Return [x, y] of the center of cell containing provided text 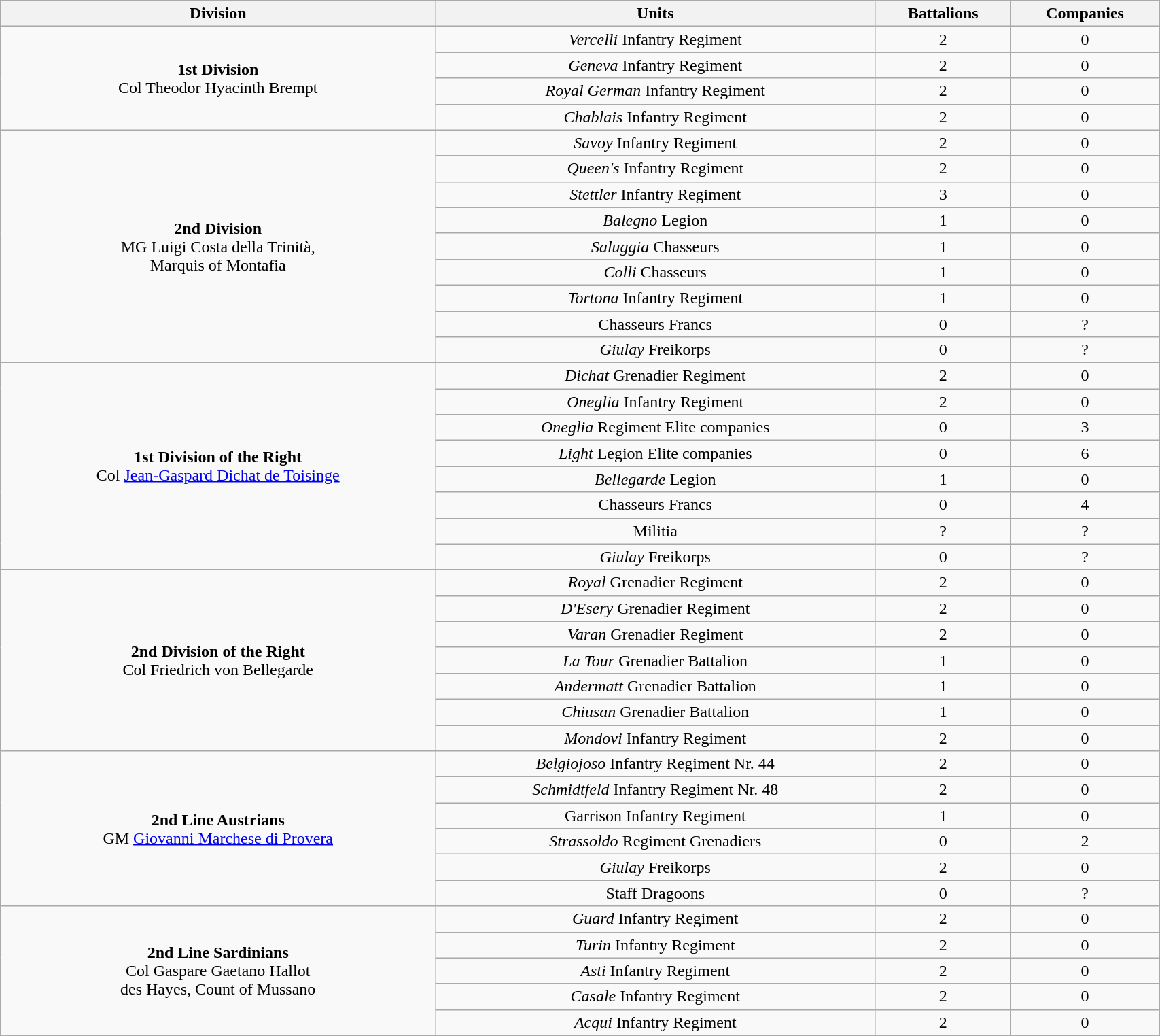
1st Division of the RightCol Jean-Gaspard Dichat de Toisinge [218, 466]
Division [218, 14]
Schmidtfeld Infantry Regiment Nr. 48 [655, 790]
Asti Infantry Regiment [655, 971]
Varan Grenadier Regiment [655, 634]
Oneglia Infantry Regiment [655, 402]
La Tour Grenadier Battalion [655, 660]
Belgiojoso Infantry Regiment Nr. 44 [655, 764]
Chiusan Grenadier Battalion [655, 712]
Strassoldo Regiment Grenadiers [655, 842]
Tortona Infantry Regiment [655, 298]
D'Esery Grenadier Regiment [655, 608]
2nd Division of the RightCol Friedrich von Bellegarde [218, 660]
Garrison Infantry Regiment [655, 816]
Vercelli Infantry Regiment [655, 39]
Royal Grenadier Regiment [655, 583]
Companies [1085, 14]
Saluggia Chasseurs [655, 246]
Light Legion Elite companies [655, 453]
Colli Chasseurs [655, 272]
Dichat Grenadier Regiment [655, 376]
Staff Dragoons [655, 893]
Battalions [943, 14]
Andermatt Grenadier Battalion [655, 686]
2nd Line AustriansGM Giovanni Marchese di Provera [218, 829]
Stettler Infantry Regiment [655, 194]
Casale Infantry Regiment [655, 997]
Queen's Infantry Regiment [655, 169]
4 [1085, 505]
Mondovi Infantry Regiment [655, 738]
6 [1085, 453]
Balegno Legion [655, 220]
2nd DivisionMG Luigi Costa della Trinità,Marquis of Montafia [218, 246]
Units [655, 14]
Acqui Infantry Regiment [655, 1022]
Geneva Infantry Regiment [655, 65]
Militia [655, 531]
Oneglia Regiment Elite companies [655, 428]
Chablais Infantry Regiment [655, 117]
2nd Line SardiniansCol Gaspare Gaetano Hallotdes Hayes, Count of Mussano [218, 971]
Bellegarde Legion [655, 479]
Guard Infantry Regiment [655, 919]
Royal German Infantry Regiment [655, 91]
1st DivisionCol Theodor Hyacinth Brempt [218, 78]
Savoy Infantry Regiment [655, 143]
Turin Infantry Regiment [655, 945]
